Capture the cell that displays the provided text and extract its [x, y] central coordinate. 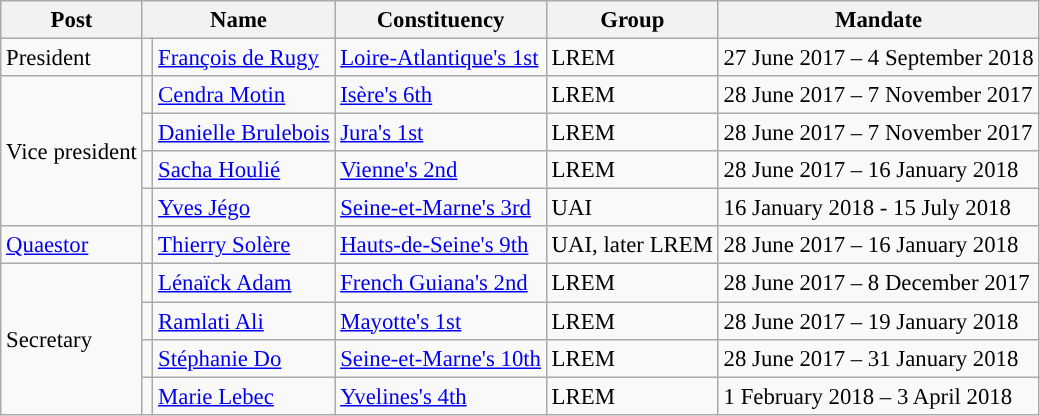
28 June 2017 – 31 January 2018 [878, 358]
28 June 2017 – 8 December 2017 [878, 283]
Marie Lebec [244, 396]
Yves Jégo [244, 208]
Seine-et-Marne's 3rd [440, 208]
Lénaïck Adam [244, 283]
Stéphanie Do [244, 358]
Seine-et-Marne's 10th [440, 358]
Thierry Solère [244, 245]
François de Rugy [244, 58]
Yvelines's 4th [440, 396]
UAI [632, 208]
1 February 2018 – 3 April 2018 [878, 396]
27 June 2017 – 4 September 2018 [878, 58]
Isère's 6th [440, 95]
Name [238, 20]
Post [72, 20]
Jura's 1st [440, 133]
Vienne's 2nd [440, 170]
President [72, 58]
Ramlati Ali [244, 321]
Mandate [878, 20]
French Guiana's 2nd [440, 283]
Quaestor [72, 245]
Group [632, 20]
UAI, later LREM [632, 245]
Mayotte's 1st [440, 321]
16 January 2018 - 15 July 2018 [878, 208]
28 June 2017 – 19 January 2018 [878, 321]
Sacha Houlié [244, 170]
Danielle Brulebois [244, 133]
Secretary [72, 339]
Cendra Motin [244, 95]
Loire-Atlantique's 1st [440, 58]
Hauts-de-Seine's 9th [440, 245]
Constituency [440, 20]
Vice president [72, 151]
